Extract the (X, Y) coordinate from the center of the cell holding the provided text.  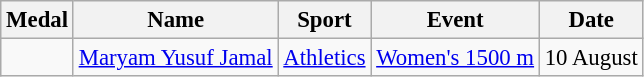
Date (591, 20)
Name (176, 20)
Women's 1500 m (456, 58)
Athletics (324, 58)
Maryam Yusuf Jamal (176, 58)
10 August (591, 58)
Event (456, 20)
Medal (38, 20)
Sport (324, 20)
